Extract the [x, y] coordinate from the center of the cell holding the provided text.  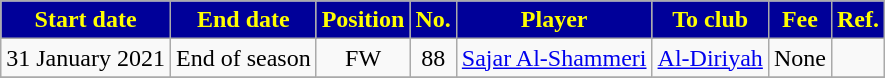
FW [363, 58]
Position [363, 20]
No. [433, 20]
To club [710, 20]
88 [433, 58]
Ref. [858, 20]
End date [243, 20]
Al-Diriyah [710, 58]
Fee [800, 20]
Sajar Al-Shammeri [554, 58]
None [800, 58]
31 January 2021 [86, 58]
Player [554, 20]
Start date [86, 20]
End of season [243, 58]
